Return (X, Y) of the center of cell containing provided text 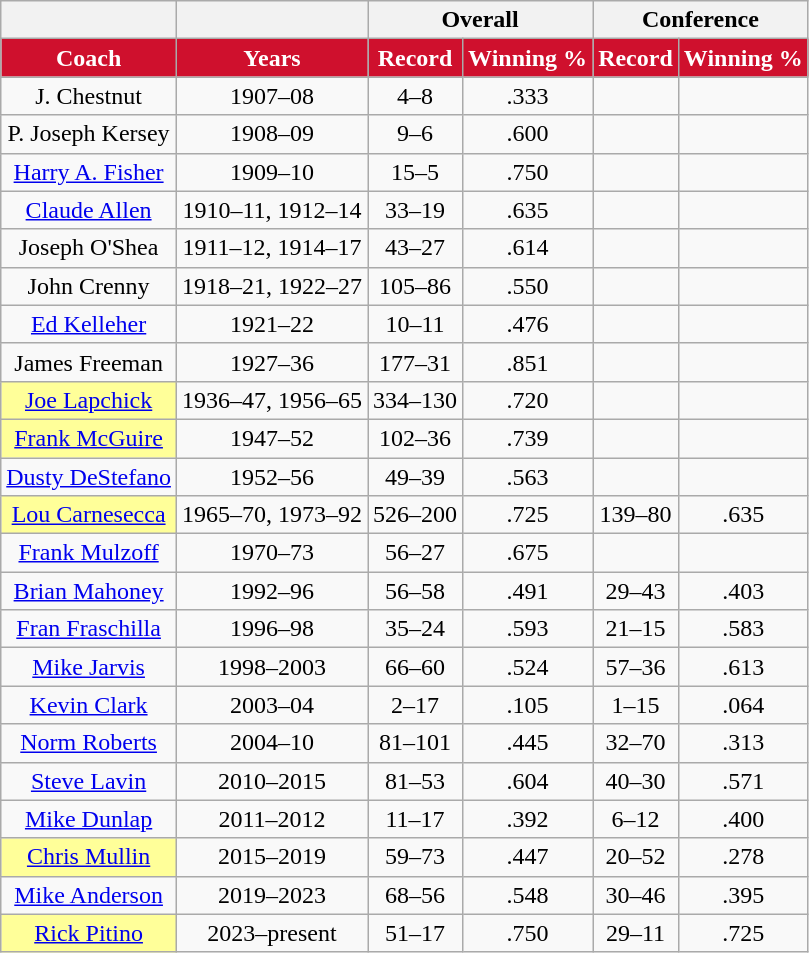
.739 (528, 438)
29–43 (636, 591)
1970–73 (272, 553)
35–24 (416, 629)
James Freeman (89, 362)
Rick Pitino (89, 933)
.445 (528, 743)
Joe Lapchick (89, 400)
102–36 (416, 438)
21–15 (636, 629)
1909–10 (272, 172)
2015–2019 (272, 857)
1998–2003 (272, 667)
.613 (743, 667)
Norm Roberts (89, 743)
Frank Mulzoff (89, 553)
51–17 (416, 933)
33–19 (416, 210)
15–5 (416, 172)
Lou Carnesecca (89, 515)
Dusty DeStefano (89, 477)
1965–70, 1973–92 (272, 515)
.064 (743, 705)
Mike Jarvis (89, 667)
68–56 (416, 895)
1911–12, 1914–17 (272, 248)
.593 (528, 629)
Fran Fraschilla (89, 629)
.604 (528, 781)
Claude Allen (89, 210)
2004–10 (272, 743)
334–130 (416, 400)
.851 (528, 362)
.395 (743, 895)
1907–08 (272, 96)
.563 (528, 477)
.491 (528, 591)
Harry A. Fisher (89, 172)
.278 (743, 857)
Conference (701, 20)
2010–2015 (272, 781)
.447 (528, 857)
P. Joseph Kersey (89, 134)
49–39 (416, 477)
526–200 (416, 515)
105–86 (416, 286)
1921–22 (272, 324)
Mike Dunlap (89, 819)
29–11 (636, 933)
32–70 (636, 743)
Joseph O'Shea (89, 248)
.476 (528, 324)
1936–47, 1956–65 (272, 400)
2003–04 (272, 705)
4–8 (416, 96)
.524 (528, 667)
.583 (743, 629)
1947–52 (272, 438)
11–17 (416, 819)
.720 (528, 400)
1–15 (636, 705)
Mike Anderson (89, 895)
81–101 (416, 743)
9–6 (416, 134)
6–12 (636, 819)
.550 (528, 286)
81–53 (416, 781)
.313 (743, 743)
.614 (528, 248)
1908–09 (272, 134)
Ed Kelleher (89, 324)
1918–21, 1922–27 (272, 286)
2023–present (272, 933)
30–46 (636, 895)
56–58 (416, 591)
.400 (743, 819)
.333 (528, 96)
Chris Mullin (89, 857)
1927–36 (272, 362)
2019–2023 (272, 895)
56–27 (416, 553)
Overall (480, 20)
177–31 (416, 362)
1952–56 (272, 477)
Steve Lavin (89, 781)
Frank McGuire (89, 438)
2–17 (416, 705)
Kevin Clark (89, 705)
.548 (528, 895)
John Crenny (89, 286)
.392 (528, 819)
.105 (528, 705)
2011–2012 (272, 819)
Coach (89, 58)
1992–96 (272, 591)
.675 (528, 553)
J. Chestnut (89, 96)
40–30 (636, 781)
59–73 (416, 857)
139–80 (636, 515)
20–52 (636, 857)
1996–98 (272, 629)
.600 (528, 134)
66–60 (416, 667)
10–11 (416, 324)
.403 (743, 591)
43–27 (416, 248)
57–36 (636, 667)
Brian Mahoney (89, 591)
.571 (743, 781)
1910–11, 1912–14 (272, 210)
Years (272, 58)
